Identify which cell holds the provided text, then report its (x, y) central coordinate. 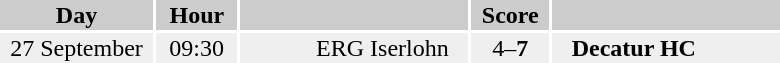
09:30 (196, 48)
ERG Iserlohn (354, 48)
Decatur HC (666, 48)
Day (76, 15)
4–7 (510, 48)
27 September (76, 48)
Score (510, 15)
Hour (196, 15)
